Search for the cell housing the specified text and yield its (x, y) center coordinate. 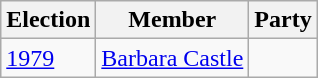
Party (283, 20)
Election (48, 20)
Barbara Castle (172, 58)
Member (172, 20)
1979 (48, 58)
